From the cell containing the given text, extract its center point as [x, y] coordinate. 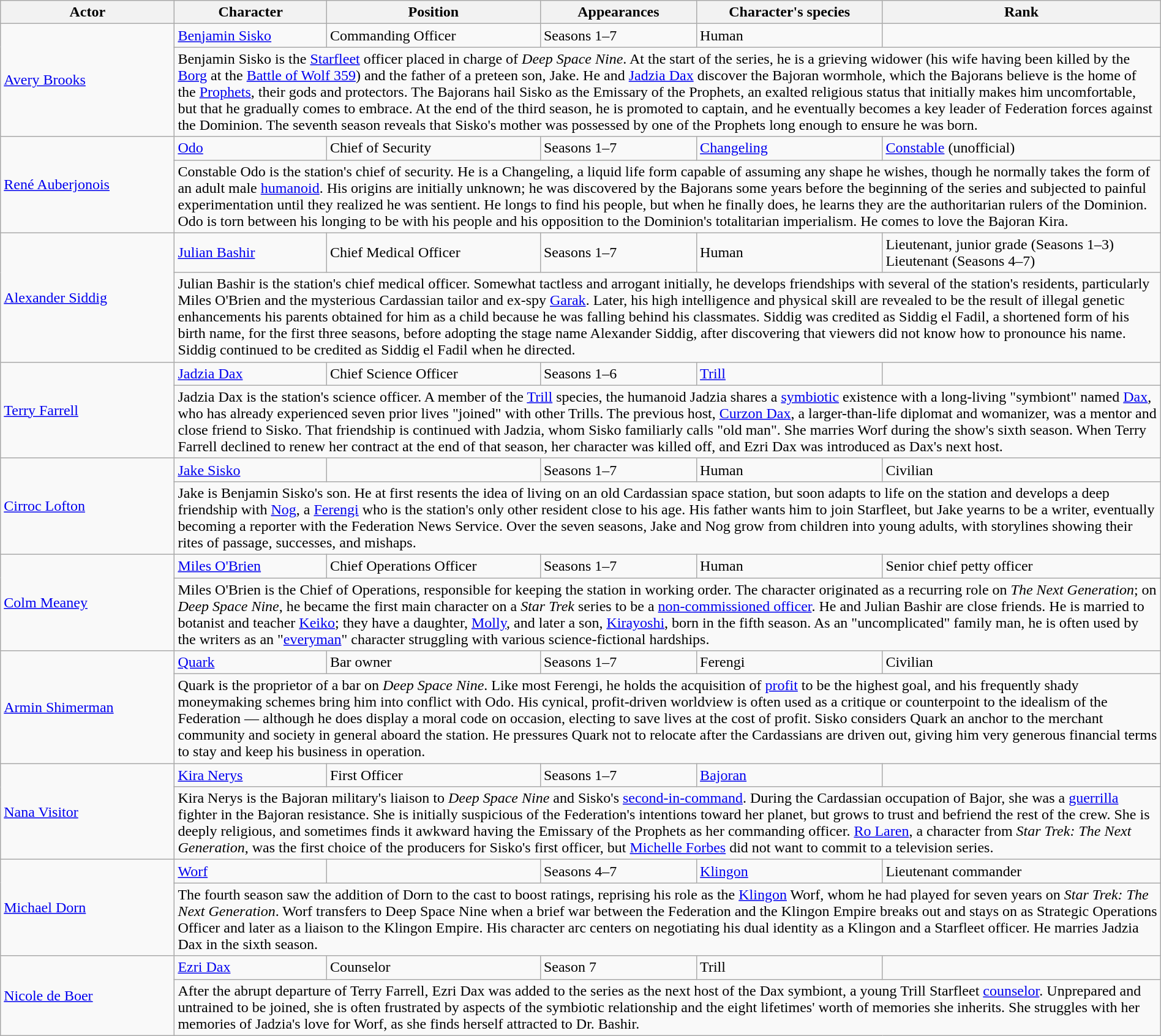
Worf [251, 871]
Armin Shimerman [88, 707]
Rank [1021, 12]
Ezri Dax [251, 967]
Counselor [434, 967]
Nana Visitor [88, 812]
Jadzia Dax [251, 373]
Miles O'Brien [251, 566]
Position [434, 12]
Actor [88, 12]
First Officer [434, 775]
Seasons 1–6 [618, 373]
Kira Nerys [251, 775]
Benjamin Sisko [251, 36]
Colm Meaney [88, 602]
Lieutenant commander [1021, 871]
Jake Sisko [251, 470]
Alexander Siddig [88, 298]
Nicole de Boer [88, 996]
Chief of Security [434, 148]
Lieutenant, junior grade (Seasons 1–3)Lieutenant (Seasons 4–7) [1021, 252]
Julian Bashir [251, 252]
Ferengi [790, 663]
Quark [251, 663]
Senior chief petty officer [1021, 566]
Michael Dorn [88, 907]
Character [251, 12]
René Auberjonois [88, 185]
Constable (unofficial) [1021, 148]
Cirroc Lofton [88, 506]
Chief Operations Officer [434, 566]
Klingon [790, 871]
Terry Farrell [88, 410]
Season 7 [618, 967]
Bajoran [790, 775]
Bar owner [434, 663]
Avery Brooks [88, 80]
Odo [251, 148]
Commanding Officer [434, 36]
Appearances [618, 12]
Chief Medical Officer [434, 252]
Character's species [790, 12]
Chief Science Officer [434, 373]
Changeling [790, 148]
Seasons 4–7 [618, 871]
